Return (x, y) of the center of cell containing provided text 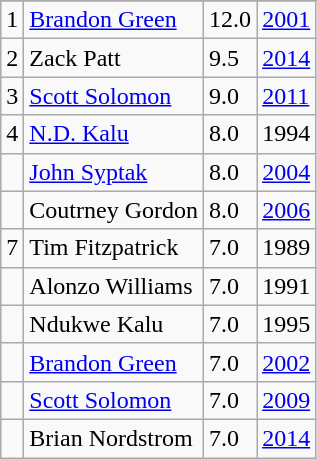
John Syptak (114, 172)
1989 (286, 248)
Alonzo Williams (114, 286)
1994 (286, 134)
Ndukwe Kalu (114, 324)
Coutrney Gordon (114, 210)
3 (12, 96)
N.D. Kalu (114, 134)
7 (12, 248)
2002 (286, 362)
2004 (286, 172)
Brian Nordstrom (114, 438)
2009 (286, 400)
9.0 (230, 96)
4 (12, 134)
2006 (286, 210)
12.0 (230, 20)
1 (12, 20)
Zack Patt (114, 58)
2001 (286, 20)
1995 (286, 324)
2 (12, 58)
9.5 (230, 58)
2011 (286, 96)
1991 (286, 286)
Tim Fitzpatrick (114, 248)
